Return (x, y) of the center of cell containing provided text 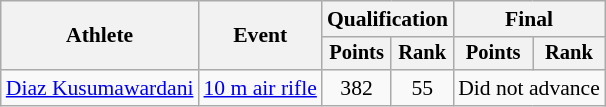
Diaz Kusumawardani (100, 88)
55 (422, 88)
Final (529, 19)
Did not advance (529, 88)
Athlete (100, 36)
Event (260, 36)
382 (356, 88)
Qualification (388, 19)
10 m air rifle (260, 88)
